For the text-containing cell, return its midpoint in [x, y] coordinate format. 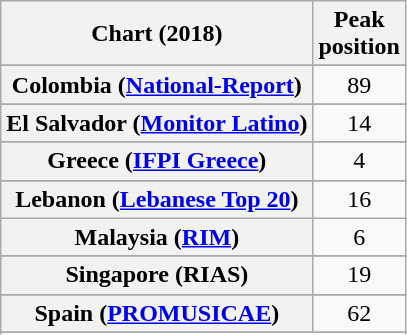
Lebanon (Lebanese Top 20) [157, 199]
6 [359, 237]
Peakposition [359, 34]
Colombia (National-Report) [157, 85]
19 [359, 275]
Spain (PROMUSICAE) [157, 313]
El Salvador (Monitor Latino) [157, 123]
16 [359, 199]
62 [359, 313]
Chart (2018) [157, 34]
14 [359, 123]
4 [359, 161]
89 [359, 85]
Malaysia (RIM) [157, 237]
Singapore (RIAS) [157, 275]
Greece (IFPI Greece) [157, 161]
